Search for the cell housing the specified text and yield its (X, Y) center coordinate. 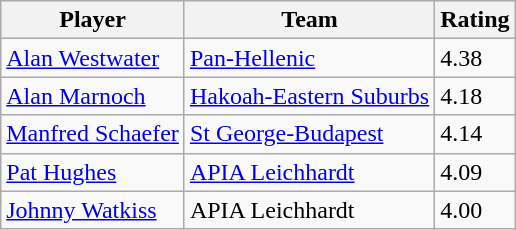
4.00 (475, 210)
4.38 (475, 58)
Alan Marnoch (93, 96)
St George-Budapest (309, 134)
Pat Hughes (93, 172)
Player (93, 20)
Team (309, 20)
Rating (475, 20)
4.18 (475, 96)
Manfred Schaefer (93, 134)
4.09 (475, 172)
Johnny Watkiss (93, 210)
Alan Westwater (93, 58)
4.14 (475, 134)
Hakoah-Eastern Suburbs (309, 96)
Pan-Hellenic (309, 58)
